For the text-containing cell, return its midpoint in [x, y] coordinate format. 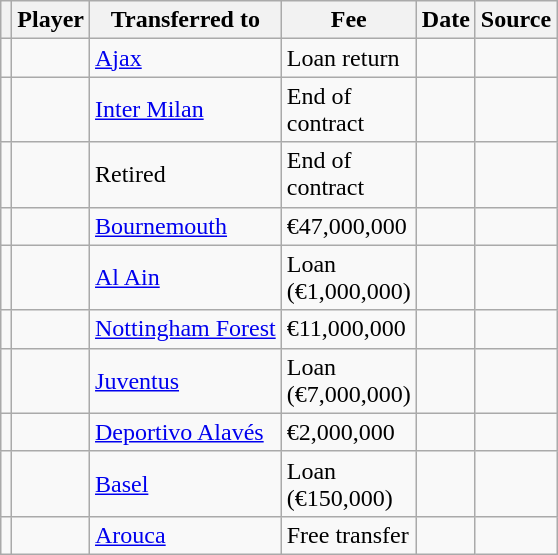
Bournemouth [186, 226]
Juventus [186, 380]
Loan (€7,000,000) [348, 380]
Ajax [186, 58]
Loan return [348, 58]
Deportivo Alavés [186, 432]
€2,000,000 [348, 432]
Loan (€150,000) [348, 484]
Player [51, 20]
Loan (€1,000,000) [348, 278]
Arouca [186, 535]
Source [516, 20]
Transferred to [186, 20]
Retired [186, 174]
Al Ain [186, 278]
€47,000,000 [348, 226]
Basel [186, 484]
Nottingham Forest [186, 329]
Free transfer [348, 535]
Inter Milan [186, 110]
Date [446, 20]
€11,000,000 [348, 329]
Fee [348, 20]
